Pinpoint the cell where the given text exists, returning its [X, Y] midpoint coordinate. 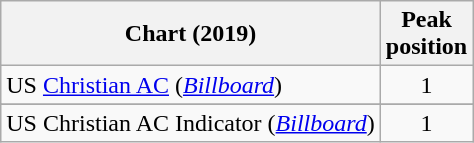
US Christian AC Indicator (Billboard) [191, 123]
US Christian AC (Billboard) [191, 85]
Chart (2019) [191, 34]
Peak position [426, 34]
